From the cell containing the given text, extract its center point as [x, y] coordinate. 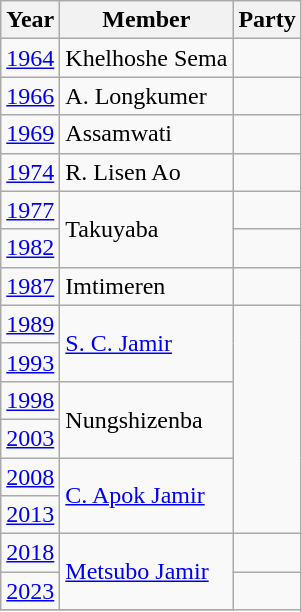
1987 [30, 286]
Takuyaba [146, 229]
Imtimeren [146, 286]
Year [30, 20]
Party [267, 20]
1966 [30, 96]
Assamwati [146, 134]
Nungshizenba [146, 419]
2008 [30, 477]
R. Lisen Ao [146, 172]
1977 [30, 210]
1969 [30, 134]
S. C. Jamir [146, 343]
1964 [30, 58]
1993 [30, 362]
1998 [30, 400]
1982 [30, 248]
2023 [30, 591]
2018 [30, 553]
2003 [30, 438]
Member [146, 20]
Metsubo Jamir [146, 572]
Khelhoshe Sema [146, 58]
1974 [30, 172]
A. Longkumer [146, 96]
C. Apok Jamir [146, 496]
2013 [30, 515]
1989 [30, 324]
